Return the (x, y) coordinate for the center point of the cell that contains the specified text.  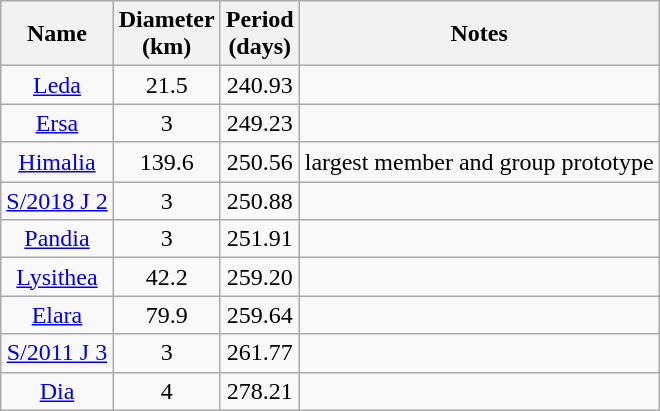
278.21 (260, 391)
Elara (57, 315)
S/2018 J 2 (57, 201)
Period(days) (260, 34)
249.23 (260, 123)
259.64 (260, 315)
250.88 (260, 201)
261.77 (260, 353)
79.9 (166, 315)
Pandia (57, 239)
Ersa (57, 123)
4 (166, 391)
42.2 (166, 277)
Dia (57, 391)
250.56 (260, 162)
S/2011 J 3 (57, 353)
largest member and group prototype (479, 162)
251.91 (260, 239)
139.6 (166, 162)
Diameter(km) (166, 34)
Lysithea (57, 277)
Notes (479, 34)
259.20 (260, 277)
Leda (57, 85)
Himalia (57, 162)
21.5 (166, 85)
240.93 (260, 85)
Name (57, 34)
